Detect which cell encompasses the target text, then output its [X, Y] center coordinate. 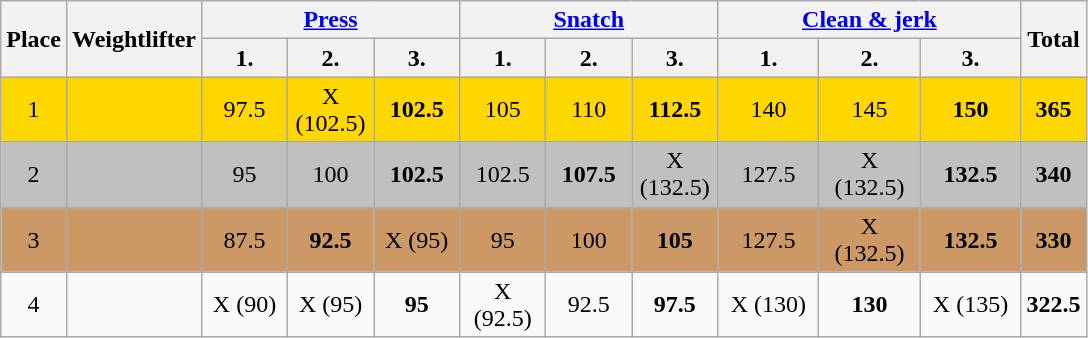
140 [768, 110]
365 [1054, 110]
X (92.5) [503, 304]
4 [34, 304]
Press [330, 20]
145 [870, 110]
Total [1054, 39]
X (130) [768, 304]
340 [1054, 174]
3 [34, 240]
X (135) [970, 304]
330 [1054, 240]
X (102.5) [331, 110]
110 [589, 110]
Clean & jerk [870, 20]
87.5 [244, 240]
322.5 [1054, 304]
2 [34, 174]
1 [34, 110]
Place [34, 39]
130 [870, 304]
Snatch [589, 20]
112.5 [675, 110]
X (90) [244, 304]
Weightlifter [134, 39]
107.5 [589, 174]
150 [970, 110]
